Scan for the cell matching the given text and deliver its (X, Y) coordinate at center. 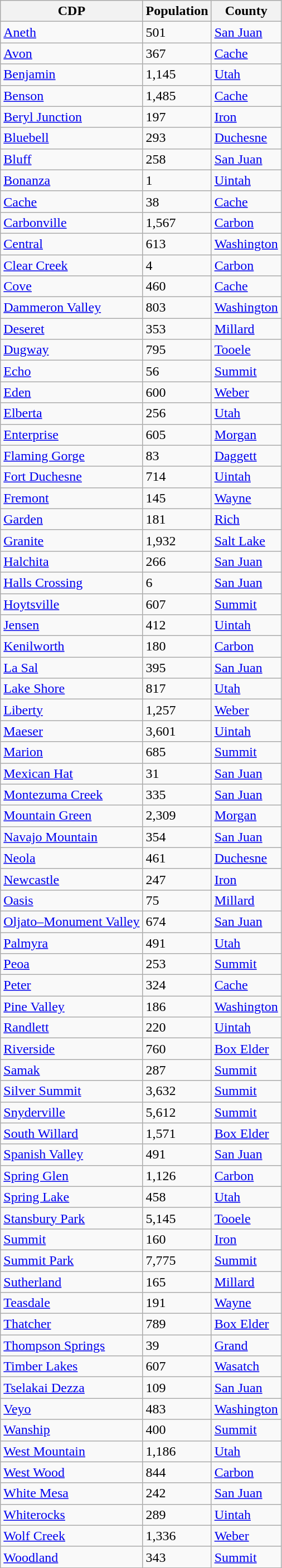
Dammeron Valley (71, 308)
Halls Crossing (71, 583)
Thompson Springs (71, 1345)
Mountain Green (71, 816)
Halchita (71, 561)
605 (177, 435)
Deseret (71, 329)
Eden (71, 392)
Benson (71, 96)
56 (177, 371)
354 (177, 837)
501 (177, 32)
Grand (246, 1345)
White Mesa (71, 1493)
600 (177, 392)
293 (177, 138)
Snyderville (71, 1112)
335 (177, 795)
Stansbury Park (71, 1218)
5,612 (177, 1112)
Summit Park (71, 1260)
Flaming Gorge (71, 456)
256 (177, 413)
Wolf Creek (71, 1536)
258 (177, 159)
Granite (71, 540)
Spanish Valley (71, 1155)
Riverside (71, 1049)
367 (177, 53)
Tselakai Dezza (71, 1388)
789 (177, 1324)
Spring Lake (71, 1197)
Elberta (71, 413)
180 (177, 647)
Garden (71, 519)
Dugway (71, 350)
165 (177, 1281)
Wasatch (246, 1367)
266 (177, 561)
Spring Glen (71, 1176)
County (246, 11)
Bonanza (71, 180)
760 (177, 1049)
Montezuma Creek (71, 795)
Marion (71, 752)
1,145 (177, 75)
Enterprise (71, 435)
Teasdale (71, 1303)
Daggett (246, 456)
Kenilworth (71, 647)
Maeser (71, 731)
La Sal (71, 668)
145 (177, 498)
253 (177, 964)
Fremont (71, 498)
1,126 (177, 1176)
289 (177, 1515)
South Willard (71, 1133)
395 (177, 668)
Mexican Hat (71, 773)
Lake Shore (71, 689)
2,309 (177, 816)
Echo (71, 371)
Clear Creek (71, 265)
1,186 (177, 1451)
483 (177, 1409)
795 (177, 350)
685 (177, 752)
1,485 (177, 96)
343 (177, 1557)
75 (177, 900)
400 (177, 1430)
Woodland (71, 1557)
Hoytsville (71, 604)
Sutherland (71, 1281)
181 (177, 519)
Randlett (71, 1028)
Fort Duchesne (71, 477)
353 (177, 329)
West Mountain (71, 1451)
714 (177, 477)
1,932 (177, 540)
Oljato–Monument Valley (71, 921)
412 (177, 625)
160 (177, 1239)
Liberty (71, 710)
Rich (246, 519)
Bluff (71, 159)
Salt Lake (246, 540)
Beryl Junction (71, 117)
3,632 (177, 1091)
460 (177, 287)
109 (177, 1388)
1,571 (177, 1133)
Bluebell (71, 138)
1,567 (177, 223)
1,336 (177, 1536)
West Wood (71, 1472)
39 (177, 1345)
Peoa (71, 964)
4 (177, 265)
191 (177, 1303)
5,145 (177, 1218)
Neola (71, 858)
Whiterocks (71, 1515)
Benjamin (71, 75)
613 (177, 244)
6 (177, 583)
186 (177, 1007)
674 (177, 921)
Avon (71, 53)
7,775 (177, 1260)
220 (177, 1028)
458 (177, 1197)
Newcastle (71, 879)
844 (177, 1472)
247 (177, 879)
Timber Lakes (71, 1367)
461 (177, 858)
Carbonville (71, 223)
83 (177, 456)
Thatcher (71, 1324)
Silver Summit (71, 1091)
324 (177, 985)
242 (177, 1493)
Palmyra (71, 943)
Jensen (71, 625)
Veyo (71, 1409)
Population (177, 11)
38 (177, 201)
1 (177, 180)
287 (177, 1070)
803 (177, 308)
Samak (71, 1070)
Central (71, 244)
Wanship (71, 1430)
Navajo Mountain (71, 837)
Peter (71, 985)
1,257 (177, 710)
3,601 (177, 731)
197 (177, 117)
817 (177, 689)
Cove (71, 287)
Oasis (71, 900)
CDP (71, 11)
31 (177, 773)
Aneth (71, 32)
Pine Valley (71, 1007)
